Identify which cell holds the provided text, then report its [x, y] central coordinate. 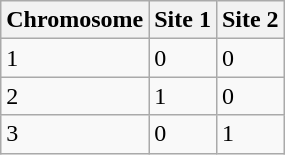
Chromosome [75, 20]
3 [75, 134]
Site 2 [250, 20]
2 [75, 96]
Site 1 [183, 20]
